Return [X, Y] of the center of cell containing provided text 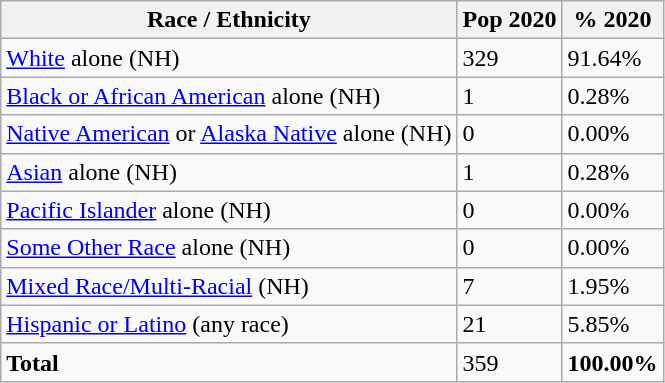
5.85% [612, 324]
Pacific Islander alone (NH) [229, 210]
1.95% [612, 286]
329 [510, 58]
Hispanic or Latino (any race) [229, 324]
White alone (NH) [229, 58]
Native American or Alaska Native alone (NH) [229, 134]
Pop 2020 [510, 20]
Some Other Race alone (NH) [229, 248]
Black or African American alone (NH) [229, 96]
Asian alone (NH) [229, 172]
100.00% [612, 362]
7 [510, 286]
Mixed Race/Multi-Racial (NH) [229, 286]
Total [229, 362]
91.64% [612, 58]
Race / Ethnicity [229, 20]
359 [510, 362]
% 2020 [612, 20]
21 [510, 324]
